Return the [x, y] coordinate for the center point of the cell that contains the specified text.  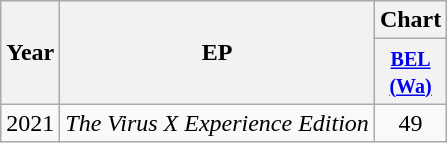
Year [30, 52]
EP [218, 52]
BEL(Wa) [410, 72]
2021 [30, 123]
Chart [410, 20]
49 [410, 123]
The Virus X Experience Edition [218, 123]
